Find where the given text appears and provide that cell's center as (x, y) coordinate. 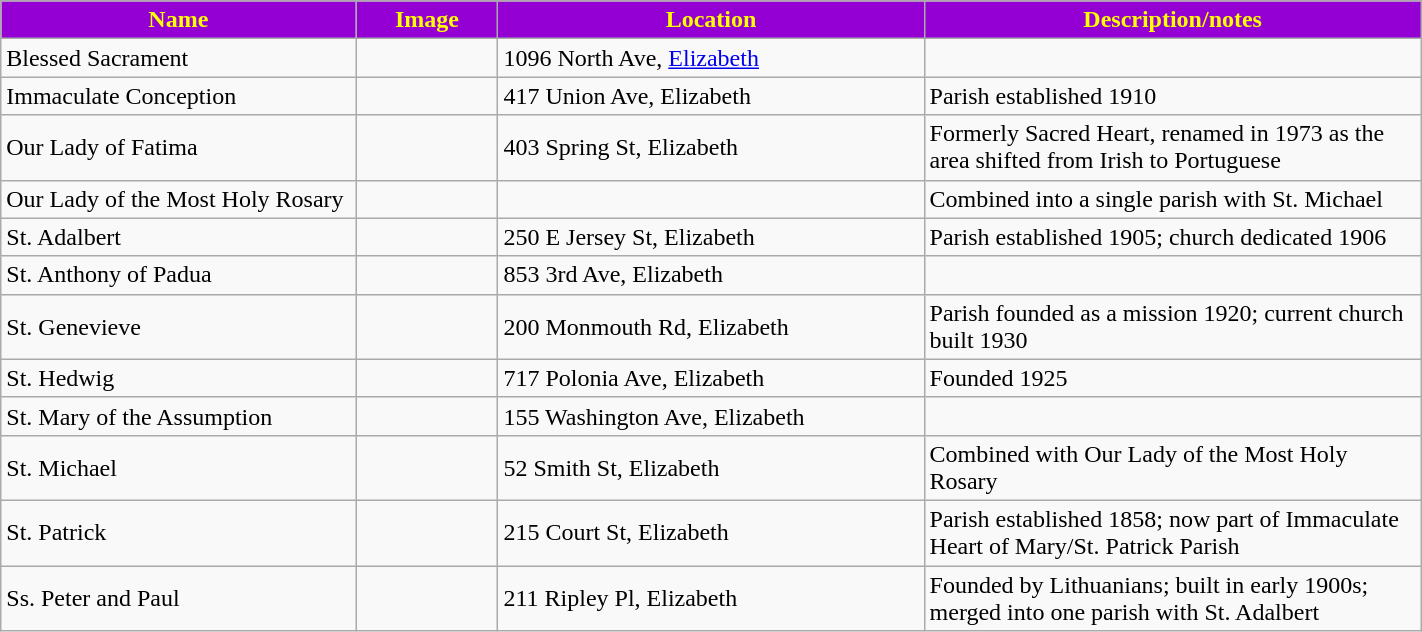
1096 North Ave, Elizabeth (711, 58)
200 Monmouth Rd, Elizabeth (711, 326)
St. Genevieve (178, 326)
Formerly Sacred Heart, renamed in 1973 as the area shifted from Irish to Portuguese (1172, 148)
417 Union Ave, Elizabeth (711, 96)
Immaculate Conception (178, 96)
Ss. Peter and Paul (178, 598)
St. Mary of the Assumption (178, 416)
Parish founded as a mission 1920; current church built 1930 (1172, 326)
155 Washington Ave, Elizabeth (711, 416)
Combined into a single parish with St. Michael (1172, 199)
St. Patrick (178, 532)
Combined with Our Lady of the Most Holy Rosary (1172, 468)
52 Smith St, Elizabeth (711, 468)
Our Lady of Fatima (178, 148)
Blessed Sacrament (178, 58)
Parish established 1905; church dedicated 1906 (1172, 237)
Name (178, 20)
853 3rd Ave, Elizabeth (711, 275)
Location (711, 20)
St. Adalbert (178, 237)
403 Spring St, Elizabeth (711, 148)
Founded 1925 (1172, 378)
Image (427, 20)
215 Court St, Elizabeth (711, 532)
Our Lady of the Most Holy Rosary (178, 199)
St. Michael (178, 468)
250 E Jersey St, Elizabeth (711, 237)
St. Hedwig (178, 378)
Parish established 1910 (1172, 96)
717 Polonia Ave, Elizabeth (711, 378)
211 Ripley Pl, Elizabeth (711, 598)
Parish established 1858; now part of Immaculate Heart of Mary/St. Patrick Parish (1172, 532)
Description/notes (1172, 20)
St. Anthony of Padua (178, 275)
Founded by Lithuanians; built in early 1900s; merged into one parish with St. Adalbert (1172, 598)
